Extract the (X, Y) coordinate from the center of the cell holding the provided text.  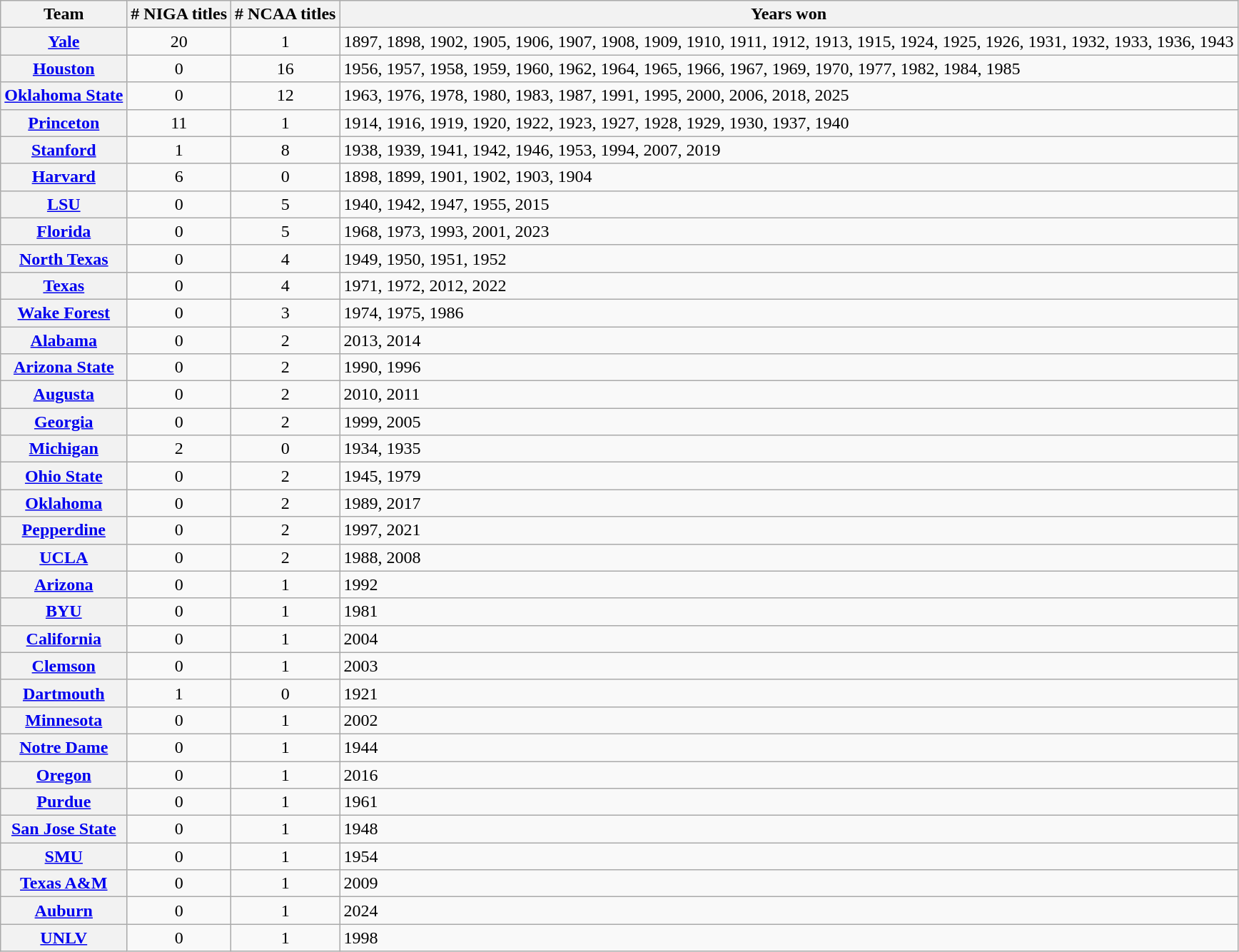
Arizona (64, 584)
1954 (789, 856)
2002 (789, 720)
Wake Forest (64, 313)
1940, 1942, 1947, 1955, 2015 (789, 204)
2024 (789, 911)
SMU (64, 856)
1968, 1973, 1993, 2001, 2023 (789, 231)
Arizona State (64, 368)
1948 (789, 829)
1988, 2008 (789, 557)
Notre Dame (64, 747)
1898, 1899, 1901, 1902, 1903, 1904 (789, 177)
1990, 1996 (789, 368)
Auburn (64, 911)
6 (179, 177)
2003 (789, 666)
1992 (789, 584)
Pepperdine (64, 530)
Purdue (64, 802)
1897, 1898, 1902, 1905, 1906, 1907, 1908, 1909, 1910, 1911, 1912, 1913, 1915, 1924, 1925, 1926, 1931, 1932, 1933, 1936, 1943 (789, 41)
Team (64, 14)
1998 (789, 938)
Minnesota (64, 720)
1956, 1957, 1958, 1959, 1960, 1962, 1964, 1965, 1966, 1967, 1969, 1970, 1977, 1982, 1984, 1985 (789, 69)
3 (285, 313)
California (64, 639)
Stanford (64, 150)
# NIGA titles (179, 14)
1914, 1916, 1919, 1920, 1922, 1923, 1927, 1928, 1929, 1930, 1937, 1940 (789, 123)
1944 (789, 747)
Texas A&M (64, 883)
Princeton (64, 123)
1997, 2021 (789, 530)
Yale (64, 41)
1921 (789, 693)
North Texas (64, 258)
Augusta (64, 395)
# NCAA titles (285, 14)
San Jose State (64, 829)
Oklahoma State (64, 96)
Alabama (64, 340)
16 (285, 69)
Florida (64, 231)
UCLA (64, 557)
1938, 1939, 1941, 1942, 1946, 1953, 1994, 2007, 2019 (789, 150)
Georgia (64, 422)
Oklahoma (64, 503)
Michigan (64, 449)
Years won (789, 14)
12 (285, 96)
BYU (64, 612)
1981 (789, 612)
Oregon (64, 774)
1974, 1975, 1986 (789, 313)
2013, 2014 (789, 340)
Clemson (64, 666)
1999, 2005 (789, 422)
UNLV (64, 938)
LSU (64, 204)
Houston (64, 69)
1945, 1979 (789, 476)
1971, 1972, 2012, 2022 (789, 285)
1934, 1935 (789, 449)
1963, 1976, 1978, 1980, 1983, 1987, 1991, 1995, 2000, 2006, 2018, 2025 (789, 96)
2016 (789, 774)
11 (179, 123)
Ohio State (64, 476)
Texas (64, 285)
2009 (789, 883)
1949, 1950, 1951, 1952 (789, 258)
Harvard (64, 177)
20 (179, 41)
8 (285, 150)
2004 (789, 639)
2010, 2011 (789, 395)
Dartmouth (64, 693)
1961 (789, 802)
1989, 2017 (789, 503)
